Detect which cell encompasses the target text, then output its [x, y] center coordinate. 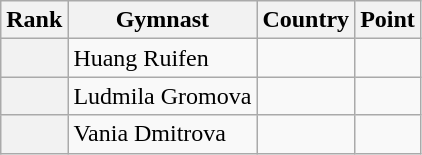
Huang Ruifen [162, 58]
Rank [34, 20]
Gymnast [162, 20]
Point [388, 20]
Country [306, 20]
Vania Dmitrova [162, 134]
Ludmila Gromova [162, 96]
